Identify which cell holds the provided text, then report its [x, y] central coordinate. 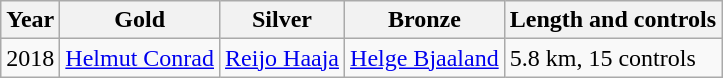
5.8 km, 15 controls [612, 58]
Helmut Conrad [140, 58]
Reijo Haaja [282, 58]
Gold [140, 20]
Helge Bjaaland [425, 58]
Silver [282, 20]
2018 [30, 58]
Year [30, 20]
Bronze [425, 20]
Length and controls [612, 20]
